Identify which cell holds the provided text, then report its [X, Y] central coordinate. 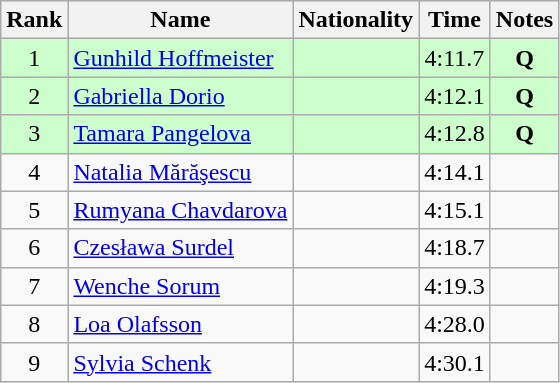
Wenche Sorum [180, 286]
4:18.7 [455, 248]
4:11.7 [455, 58]
Loa Olafsson [180, 324]
4 [34, 172]
Tamara Pangelova [180, 134]
Czesława Surdel [180, 248]
2 [34, 96]
Natalia Mărăşescu [180, 172]
Gabriella Dorio [180, 96]
Sylvia Schenk [180, 362]
Time [455, 20]
Rumyana Chavdarova [180, 210]
4:12.1 [455, 96]
5 [34, 210]
8 [34, 324]
7 [34, 286]
4:14.1 [455, 172]
1 [34, 58]
4:15.1 [455, 210]
4:12.8 [455, 134]
Notes [524, 20]
4:30.1 [455, 362]
4:28.0 [455, 324]
3 [34, 134]
Gunhild Hoffmeister [180, 58]
Rank [34, 20]
Nationality [356, 20]
6 [34, 248]
9 [34, 362]
Name [180, 20]
4:19.3 [455, 286]
